Search for the cell housing the specified text and yield its [x, y] center coordinate. 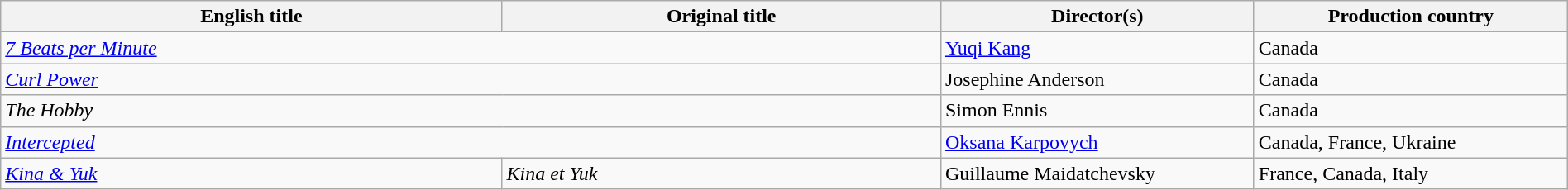
Production country [1411, 17]
Kina & Yuk [251, 173]
Josephine Anderson [1097, 79]
Intercepted [471, 142]
Director(s) [1097, 17]
Curl Power [471, 79]
Simon Ennis [1097, 111]
France, Canada, Italy [1411, 173]
Kina et Yuk [721, 173]
7 Beats per Minute [471, 48]
The Hobby [471, 111]
Original title [721, 17]
Guillaume Maidatchevsky [1097, 173]
Yuqi Kang [1097, 48]
Canada, France, Ukraine [1411, 142]
English title [251, 17]
Oksana Karpovych [1097, 142]
